Extract the (X, Y) coordinate from the center of the cell holding the provided text.  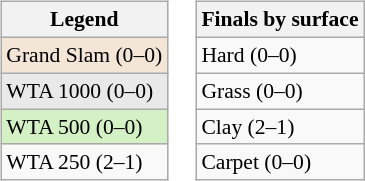
WTA 250 (2–1) (84, 162)
Grass (0–0) (280, 91)
Grand Slam (0–0) (84, 55)
Hard (0–0) (280, 55)
WTA 1000 (0–0) (84, 91)
Clay (2–1) (280, 127)
Legend (84, 20)
Carpet (0–0) (280, 162)
WTA 500 (0–0) (84, 127)
Finals by surface (280, 20)
